From the cell containing the given text, extract its center point as (X, Y) coordinate. 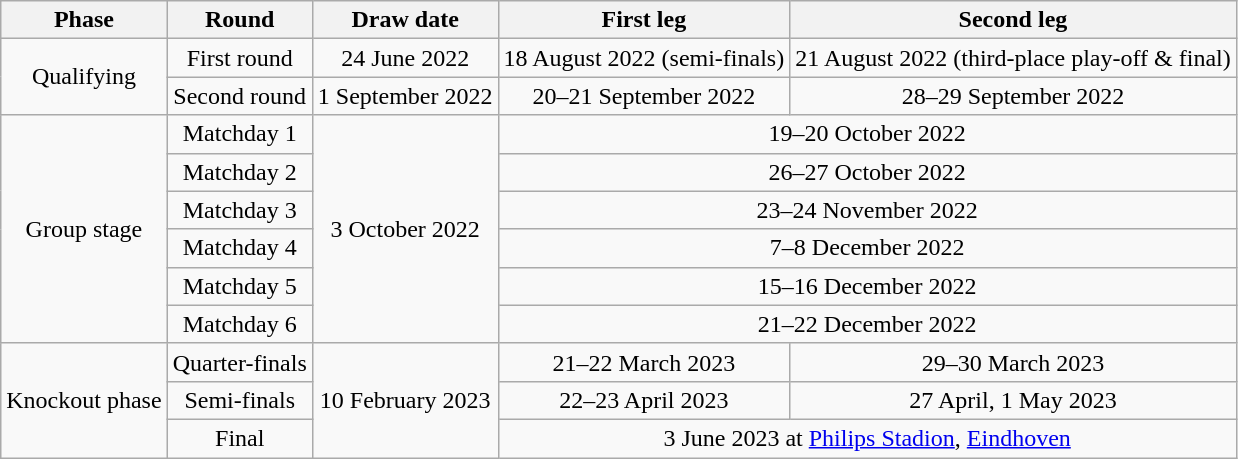
Draw date (405, 20)
Round (240, 20)
Semi-finals (240, 400)
19–20 October 2022 (867, 134)
3 October 2022 (405, 229)
27 April, 1 May 2023 (1014, 400)
Matchday 3 (240, 210)
Matchday 2 (240, 172)
20–21 September 2022 (644, 96)
22–23 April 2023 (644, 400)
21–22 December 2022 (867, 324)
1 September 2022 (405, 96)
21 August 2022 (third-place play-off & final) (1014, 58)
24 June 2022 (405, 58)
Qualifying (84, 77)
Knockout phase (84, 400)
18 August 2022 (semi-finals) (644, 58)
Quarter-finals (240, 362)
29–30 March 2023 (1014, 362)
Second round (240, 96)
26–27 October 2022 (867, 172)
Phase (84, 20)
Final (240, 438)
3 June 2023 at Philips Stadion, Eindhoven (867, 438)
15–16 December 2022 (867, 286)
Group stage (84, 229)
Matchday 6 (240, 324)
Matchday 1 (240, 134)
Second leg (1014, 20)
Matchday 4 (240, 248)
10 February 2023 (405, 400)
28–29 September 2022 (1014, 96)
21–22 March 2023 (644, 362)
Matchday 5 (240, 286)
23–24 November 2022 (867, 210)
First round (240, 58)
7–8 December 2022 (867, 248)
First leg (644, 20)
